Return [X, Y] of the center of cell containing provided text 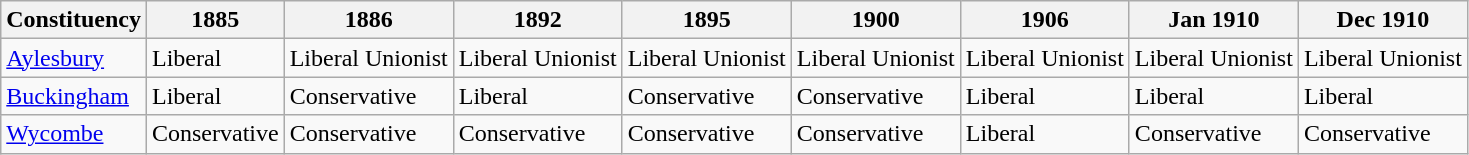
1892 [538, 20]
Jan 1910 [1214, 20]
Buckingham [74, 96]
1900 [876, 20]
1886 [368, 20]
1885 [215, 20]
1906 [1044, 20]
Dec 1910 [1382, 20]
Wycombe [74, 134]
Aylesbury [74, 58]
Constituency [74, 20]
1895 [706, 20]
